Return [X, Y] of the center of cell containing provided text 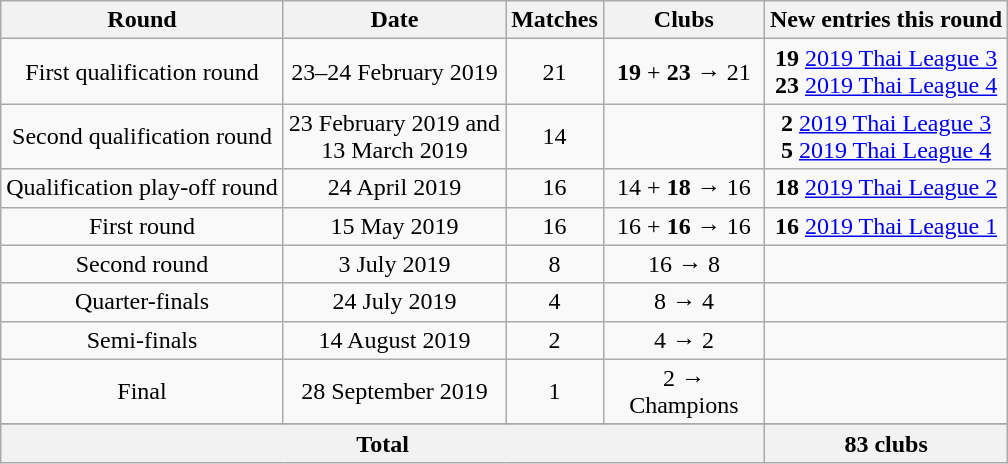
Final [142, 392]
3 July 2019 [394, 264]
16 → 8 [684, 264]
2 → Champions [684, 392]
19 + 23 → 21 [684, 72]
14 August 2019 [394, 340]
16 2019 Thai League 1 [886, 226]
2 [555, 340]
18 2019 Thai League 2 [886, 188]
Semi-finals [142, 340]
Second qualification round [142, 136]
24 July 2019 [394, 302]
Clubs [684, 20]
83 clubs [886, 443]
14 + 18 → 16 [684, 188]
First qualification round [142, 72]
New entries this round [886, 20]
21 [555, 72]
15 May 2019 [394, 226]
14 [555, 136]
19 2019 Thai League 323 2019 Thai League 4 [886, 72]
1 [555, 392]
Qualification play-off round [142, 188]
2 2019 Thai League 35 2019 Thai League 4 [886, 136]
Round [142, 20]
Quarter-finals [142, 302]
First round [142, 226]
8 → 4 [684, 302]
16 + 16 → 16 [684, 226]
4 → 2 [684, 340]
23 February 2019 and13 March 2019 [394, 136]
Date [394, 20]
Second round [142, 264]
28 September 2019 [394, 392]
8 [555, 264]
Matches [555, 20]
4 [555, 302]
24 April 2019 [394, 188]
Total [383, 443]
23–24 February 2019 [394, 72]
